Output the (x, y) coordinate of the center of the cell containing the given text.  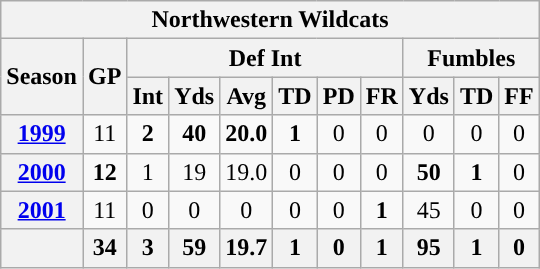
FF (519, 96)
20.0 (246, 134)
3 (148, 248)
95 (428, 248)
2000 (42, 172)
Fumbles (471, 58)
2001 (42, 210)
19.0 (246, 172)
PD (338, 96)
Northwestern Wildcats (270, 20)
19.7 (246, 248)
FR (382, 96)
Def Int (265, 58)
1999 (42, 134)
59 (194, 248)
50 (428, 172)
Season (42, 77)
19 (194, 172)
2 (148, 134)
34 (104, 248)
45 (428, 210)
Int (148, 96)
Avg (246, 96)
12 (104, 172)
GP (104, 77)
40 (194, 134)
